Output the (x, y) coordinate of the center of the cell containing the given text.  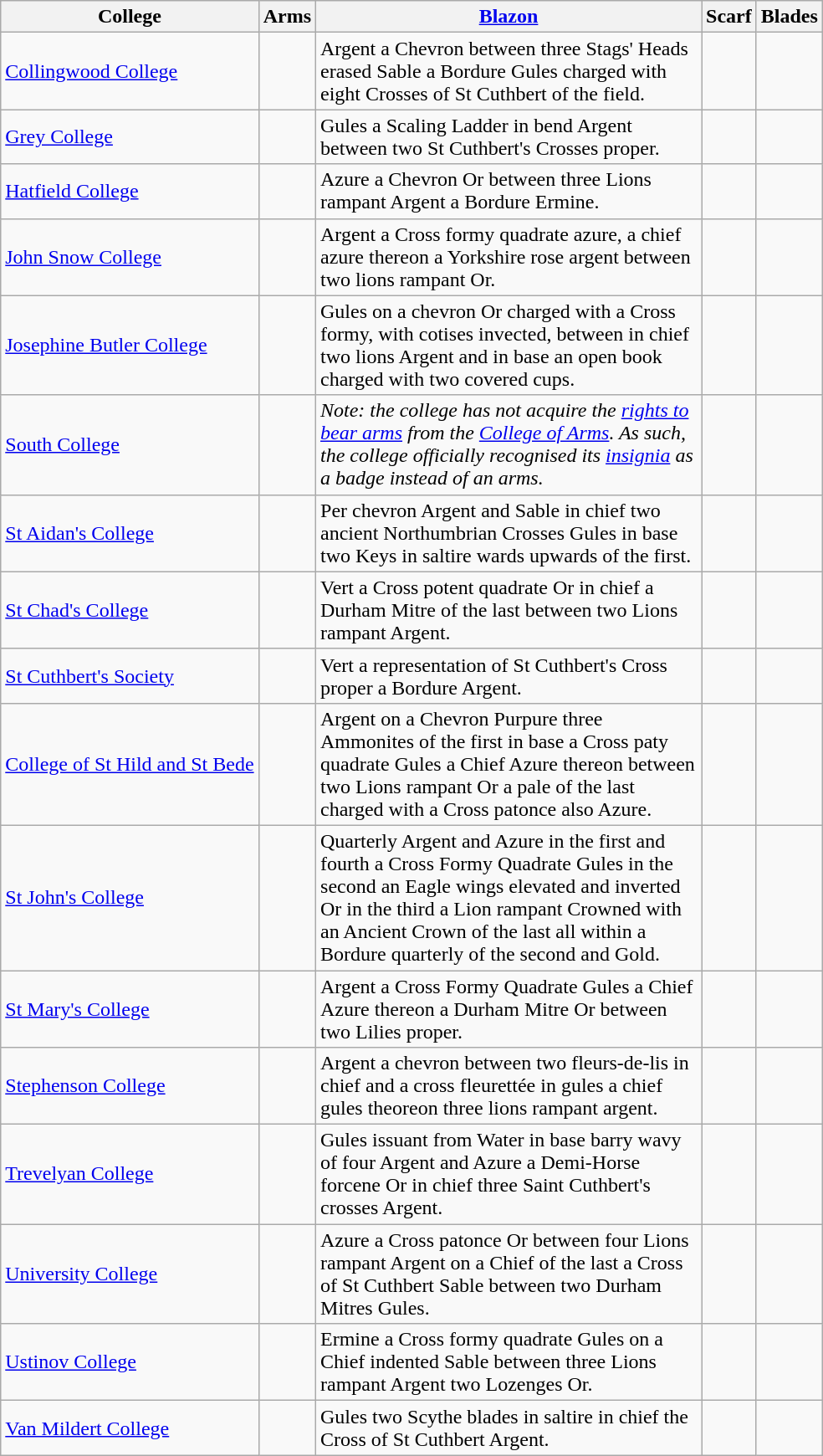
Argent a Chevron between three Stags' Heads erased Sable a Bordure Gules charged with eight Crosses of St Cuthbert of the field. (509, 71)
Argent a Cross formy quadrate azure, a chief azure thereon a Yorkshire rose argent between two lions rampant Or. (509, 257)
Argent a chevron between two fleurs-de-lis in chief and a cross fleurettée in gules a chief gules theoreon three lions rampant argent. (509, 1086)
Vert a representation of St Cuthbert's Cross proper a Bordure Argent. (509, 676)
Ermine a Cross formy quadrate Gules on a Chief indented Sable between three Lions rampant Argent two Lozenges Or. (509, 1362)
Gules two Scythe blades in saltire in chief the Cross of St Cuthbert Argent. (509, 1428)
St Chad's College (130, 610)
Vert a Cross potent quadrate Or in chief a Durham Mitre of the last between two Lions rampant Argent. (509, 610)
Arms (287, 17)
Josephine Butler College (130, 345)
Collingwood College (130, 71)
Per chevron Argent and Sable in chief two ancient Northumbrian Crosses Gules in base two Keys in saltire wards upwards of the first. (509, 533)
St Aidan's College (130, 533)
Blazon (509, 17)
Scarf (729, 17)
St Cuthbert's Society (130, 676)
St Mary's College (130, 1009)
John Snow College (130, 257)
St John's College (130, 897)
Azure a Chevron Or between three Lions rampant Argent a Bordure Ermine. (509, 191)
Ustinov College (130, 1362)
Trevelyan College (130, 1175)
Gules a Scaling Ladder in bend Argent between two St Cuthbert's Crosses proper. (509, 137)
Stephenson College (130, 1086)
Azure a Cross patonce Or between four Lions rampant Argent on a Chief of the last a Cross of St Cuthbert Sable between two Durham Mitres Gules. (509, 1274)
College of St Hild and St Bede (130, 764)
College (130, 17)
Van Mildert College (130, 1428)
University College (130, 1274)
Blades (790, 17)
Gules issuant from Water in base barry wavy of four Argent and Azure a Demi-Horse forcene Or in chief three Saint Cuthbert's crosses Argent. (509, 1175)
Argent a Cross Formy Quadrate Gules a Chief Azure thereon a Durham Mitre Or between two Lilies proper. (509, 1009)
Hatfield College (130, 191)
Grey College (130, 137)
South College (130, 445)
